Detect which cell encompasses the target text, then output its (X, Y) center coordinate. 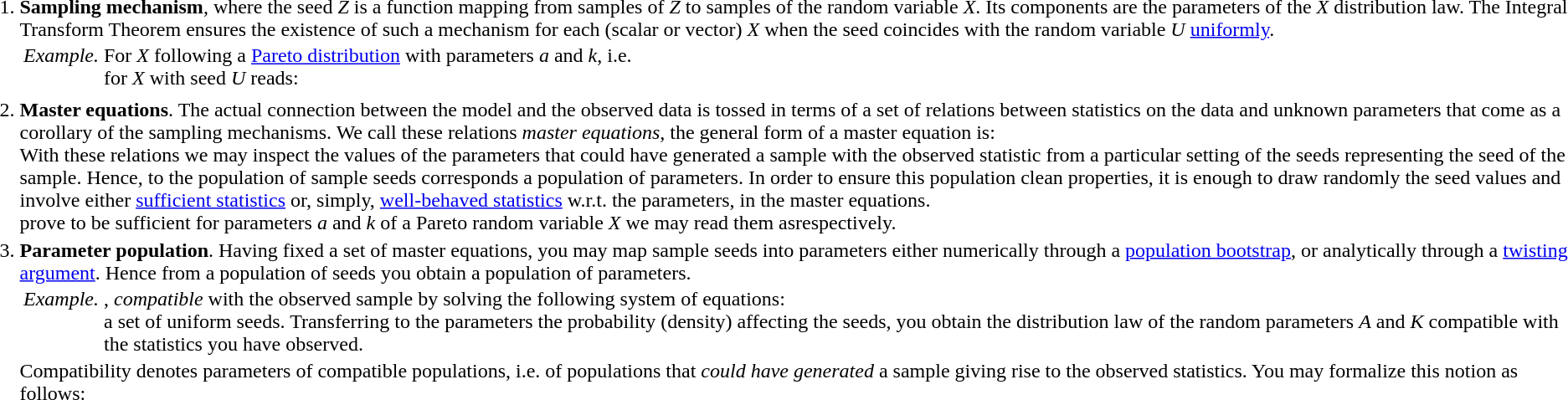
For X following a Pareto distribution with parameters a and k, i.e. for X with seed U reads: (368, 67)
